Capture the cell that displays the provided text and extract its [X, Y] central coordinate. 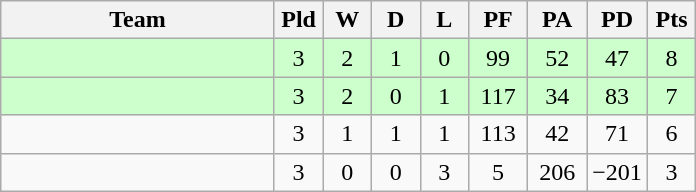
6 [672, 134]
52 [558, 58]
71 [618, 134]
117 [498, 96]
83 [618, 96]
34 [558, 96]
−201 [618, 172]
L [444, 20]
Pld [298, 20]
113 [498, 134]
8 [672, 58]
Team [138, 20]
PF [498, 20]
W [348, 20]
47 [618, 58]
42 [558, 134]
Pts [672, 20]
7 [672, 96]
D [396, 20]
PA [558, 20]
PD [618, 20]
5 [498, 172]
206 [558, 172]
99 [498, 58]
